Return the [x, y] coordinate for the center point of the cell that contains the specified text.  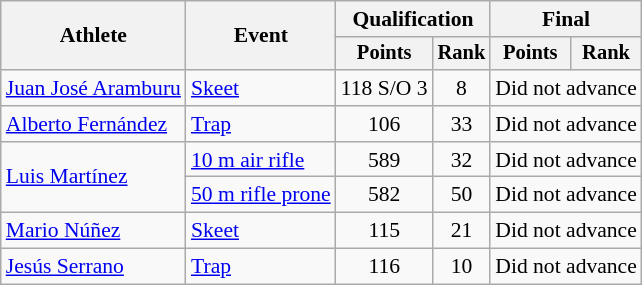
Juan José Aramburu [94, 88]
Alberto Fernández [94, 124]
50 [462, 195]
Luis Martínez [94, 178]
50 m rifle prone [261, 195]
118 S/O 3 [384, 88]
589 [384, 160]
Jesús Serrano [94, 267]
Qualification [413, 19]
10 m air rifle [261, 160]
115 [384, 231]
8 [462, 88]
Athlete [94, 36]
582 [384, 195]
Event [261, 36]
Mario Núñez [94, 231]
106 [384, 124]
Final [566, 19]
10 [462, 267]
21 [462, 231]
116 [384, 267]
33 [462, 124]
32 [462, 160]
